Scan for the cell matching the given text and deliver its (x, y) coordinate at center. 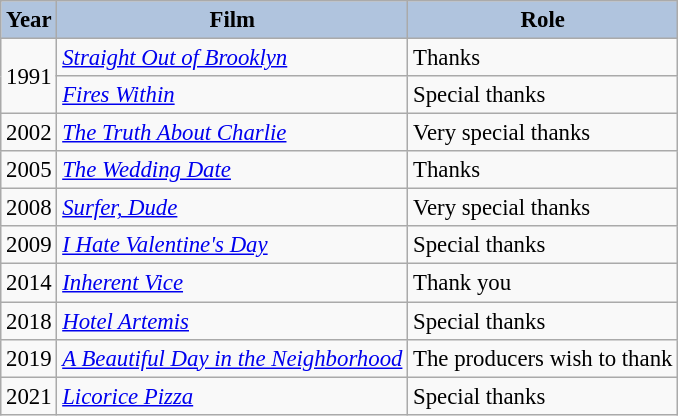
2002 (29, 133)
The producers wish to thank (543, 358)
Hotel Artemis (232, 321)
Thank you (543, 283)
Role (543, 20)
Year (29, 20)
2009 (29, 245)
Fires Within (232, 95)
Surfer, Dude (232, 208)
2005 (29, 170)
Film (232, 20)
A Beautiful Day in the Neighborhood (232, 358)
2021 (29, 396)
Inherent Vice (232, 283)
I Hate Valentine's Day (232, 245)
Licorice Pizza (232, 396)
1991 (29, 76)
2019 (29, 358)
2018 (29, 321)
The Truth About Charlie (232, 133)
Straight Out of Brooklyn (232, 58)
The Wedding Date (232, 170)
2014 (29, 283)
2008 (29, 208)
